Provide the [x, y] coordinate of the cell's center where the given text is located.  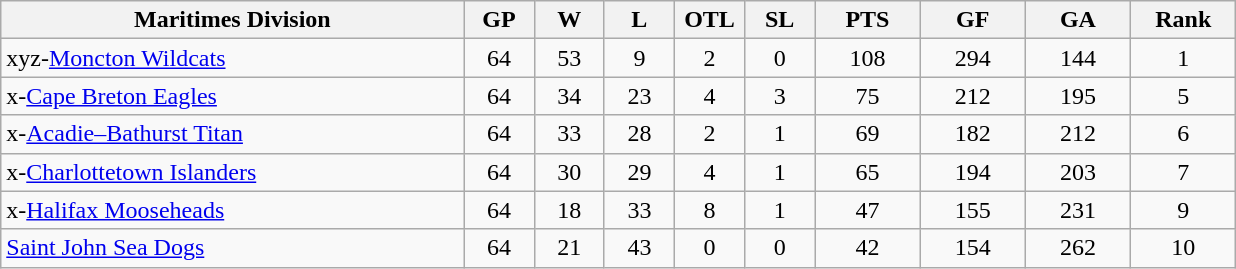
144 [1078, 58]
43 [639, 248]
75 [868, 96]
GP [499, 20]
3 [780, 96]
108 [868, 58]
29 [639, 172]
28 [639, 134]
203 [1078, 172]
5 [1184, 96]
23 [639, 96]
10 [1184, 248]
PTS [868, 20]
34 [569, 96]
6 [1184, 134]
69 [868, 134]
53 [569, 58]
42 [868, 248]
231 [1078, 210]
xyz-Moncton Wildcats [232, 58]
x-Cape Breton Eagles [232, 96]
OTL [709, 20]
L [639, 20]
154 [972, 248]
Saint John Sea Dogs [232, 248]
30 [569, 172]
GA [1078, 20]
262 [1078, 248]
x-Acadie–Bathurst Titan [232, 134]
Rank [1184, 20]
195 [1078, 96]
194 [972, 172]
GF [972, 20]
18 [569, 210]
W [569, 20]
x-Halifax Mooseheads [232, 210]
47 [868, 210]
7 [1184, 172]
SL [780, 20]
155 [972, 210]
8 [709, 210]
294 [972, 58]
65 [868, 172]
x-Charlottetown Islanders [232, 172]
Maritimes Division [232, 20]
21 [569, 248]
182 [972, 134]
